Identify which cell holds the provided text, then report its [x, y] central coordinate. 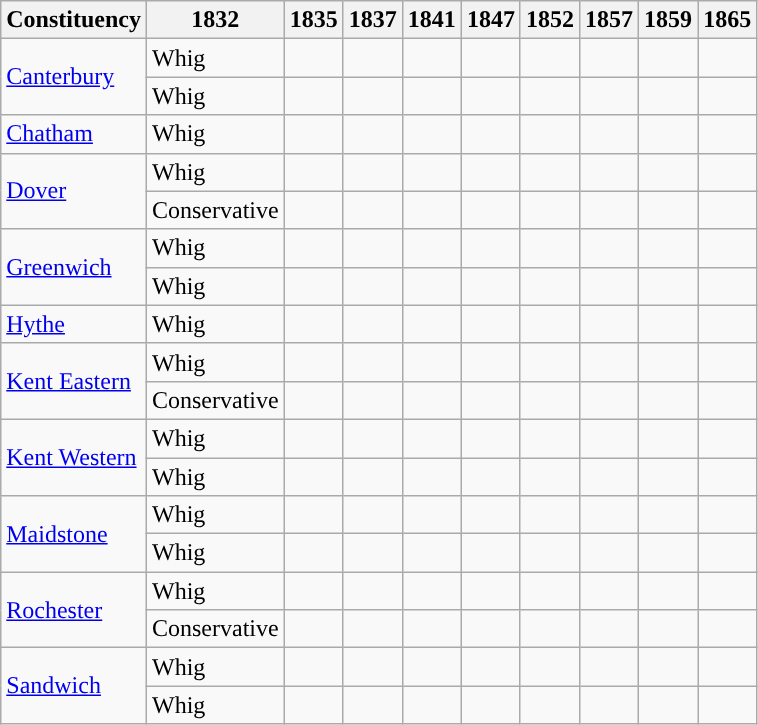
1837 [372, 20]
Maidstone [74, 534]
1857 [608, 20]
1852 [550, 20]
Chatham [74, 134]
Canterbury [74, 77]
1835 [314, 20]
Constituency [74, 20]
1859 [668, 20]
1832 [215, 20]
1865 [728, 20]
1847 [490, 20]
Kent Western [74, 457]
Kent Eastern [74, 381]
Sandwich [74, 686]
Hythe [74, 324]
Dover [74, 191]
1841 [432, 20]
Rochester [74, 610]
Greenwich [74, 267]
